Determine the [X, Y] coordinate at the center of the cell enclosing the given text.  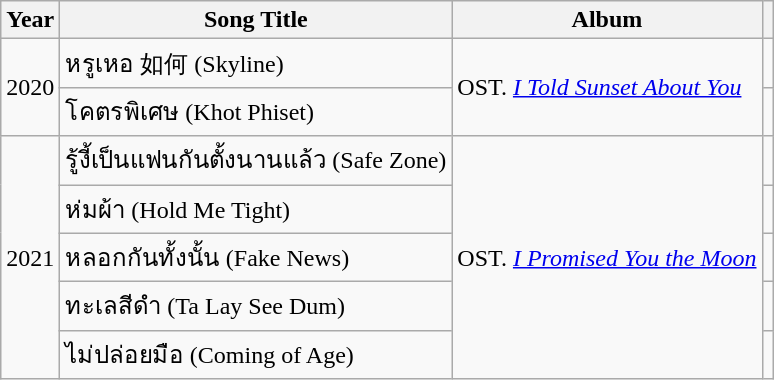
โคตรพิเศษ (Khot Phiset) [256, 112]
Song Title [256, 20]
Album [607, 20]
OST. I Promised You the Moon [607, 258]
Year [30, 20]
ห่มผ้า (Hold Me Tight) [256, 208]
OST. I Told Sunset About You [607, 88]
2021 [30, 258]
ทะเลสีดำ (Ta Lay See Dum) [256, 306]
รู้งี้เป็นแฟนกันตั้งนานแล้ว (Safe Zone) [256, 160]
หรูเหอ 如何 (Skyline) [256, 64]
ไม่ปล่อยมือ (Coming of Age) [256, 354]
2020 [30, 88]
หลอกกันทั้งนั้น (Fake News) [256, 258]
